For the text-containing cell, return its midpoint in [x, y] coordinate format. 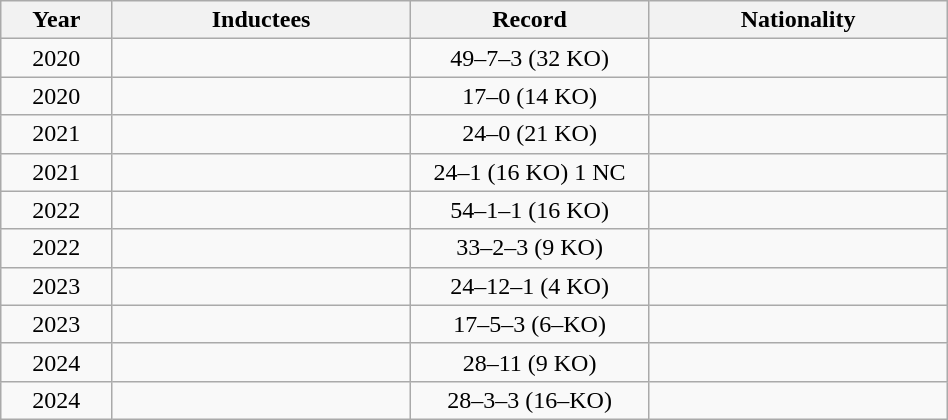
Year [56, 20]
24–12–1 (4 KO) [530, 286]
Record [530, 20]
Inductees [261, 20]
Nationality [798, 20]
28–11 (9 KO) [530, 362]
49–7–3 (32 KO) [530, 58]
24–0 (21 KO) [530, 134]
17–5–3 (6–KO) [530, 324]
24–1 (16 KO) 1 NC [530, 172]
28–3–3 (16–KO) [530, 400]
54–1–1 (16 KO) [530, 210]
17–0 (14 KO) [530, 96]
33–2–3 (9 KO) [530, 248]
